Determine the (x, y) coordinate at the center of the cell enclosing the given text.  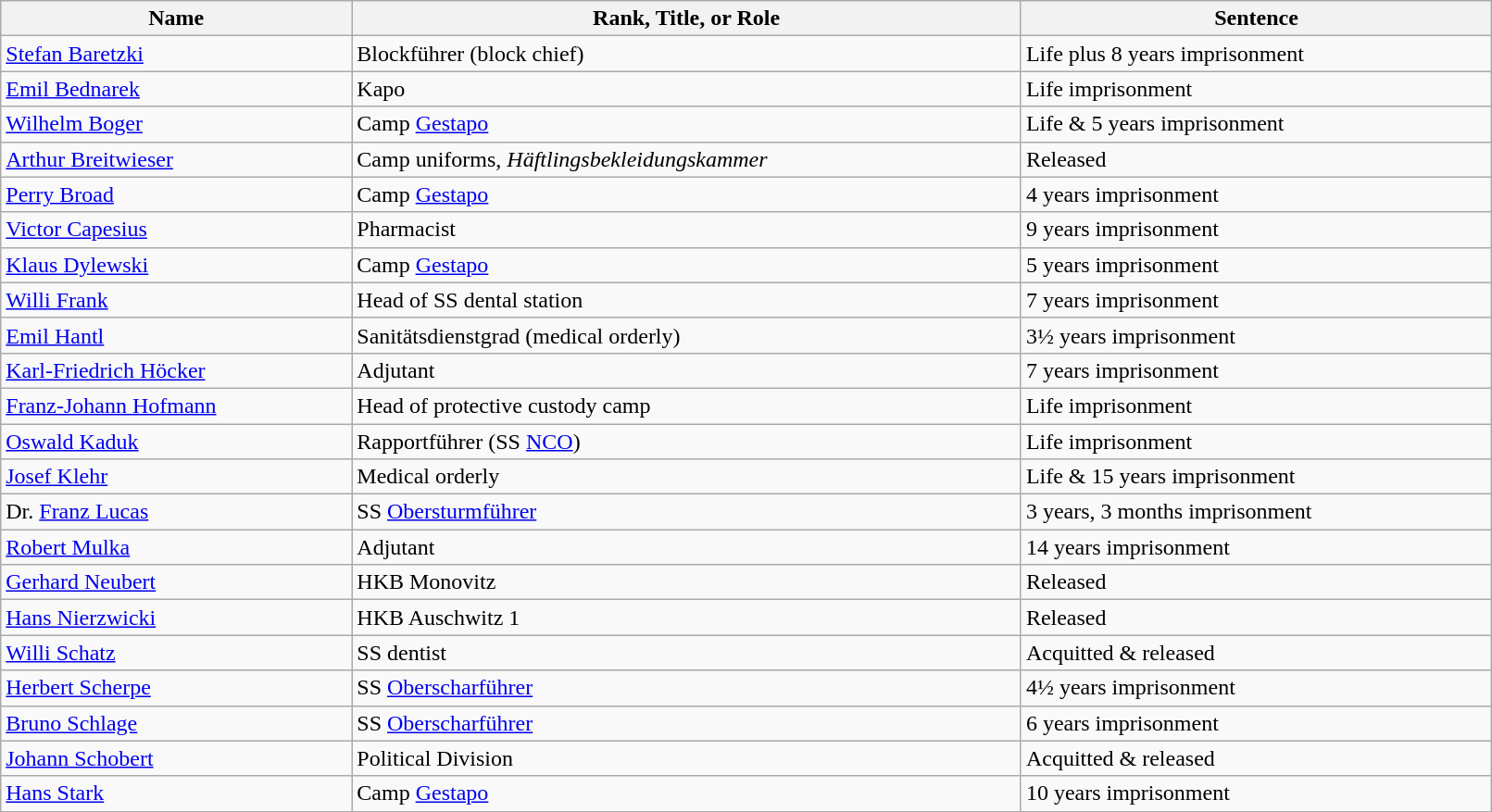
Stefan Baretzki (176, 54)
9 years imprisonment (1256, 230)
Pharmacist (687, 230)
Rank, Title, or Role (687, 19)
Head of protective custody camp (687, 406)
Emil Hantl (176, 335)
10 years imprisonment (1256, 793)
Blockführer (block chief) (687, 54)
Name (176, 19)
6 years imprisonment (1256, 723)
Bruno Schlage (176, 723)
Herbert Scherpe (176, 688)
Josef Klehr (176, 477)
Robert Mulka (176, 547)
Rapportführer (SS NCO) (687, 442)
Johann Schobert (176, 758)
5 years imprisonment (1256, 265)
Wilhelm Boger (176, 124)
Camp uniforms, Häftlingsbekleidungskammer (687, 159)
Willi Frank (176, 300)
Arthur Breitwieser (176, 159)
SS Obersturmführer (687, 512)
3 years, 3 months imprisonment (1256, 512)
Sentence (1256, 19)
Franz-Johann Hofmann (176, 406)
Klaus Dylewski (176, 265)
SS dentist (687, 653)
Oswald Kaduk (176, 442)
Life & 5 years imprisonment (1256, 124)
HKB Auschwitz 1 (687, 618)
Life & 15 years imprisonment (1256, 477)
Karl-Friedrich Höcker (176, 370)
Life plus 8 years imprisonment (1256, 54)
Emil Bednarek (176, 89)
Hans Stark (176, 793)
Head of SS dental station (687, 300)
Hans Nierzwicki (176, 618)
Gerhard Neubert (176, 582)
Perry Broad (176, 194)
Dr. Franz Lucas (176, 512)
4½ years imprisonment (1256, 688)
Sanitätsdienstgrad (medical orderly) (687, 335)
Victor Capesius (176, 230)
4 years imprisonment (1256, 194)
Political Division (687, 758)
14 years imprisonment (1256, 547)
Medical orderly (687, 477)
3½ years imprisonment (1256, 335)
Kapo (687, 89)
HKB Monovitz (687, 582)
Willi Schatz (176, 653)
